From the cell containing the given text, extract its center point as (x, y) coordinate. 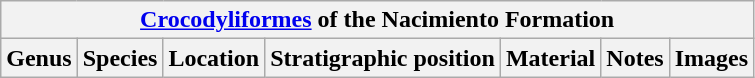
Crocodyliformes of the Nacimiento Formation (378, 20)
Images (711, 58)
Material (550, 58)
Notes (635, 58)
Species (120, 58)
Location (214, 58)
Genus (39, 58)
Stratigraphic position (383, 58)
